Extract the (x, y) coordinate from the center of the cell holding the provided text.  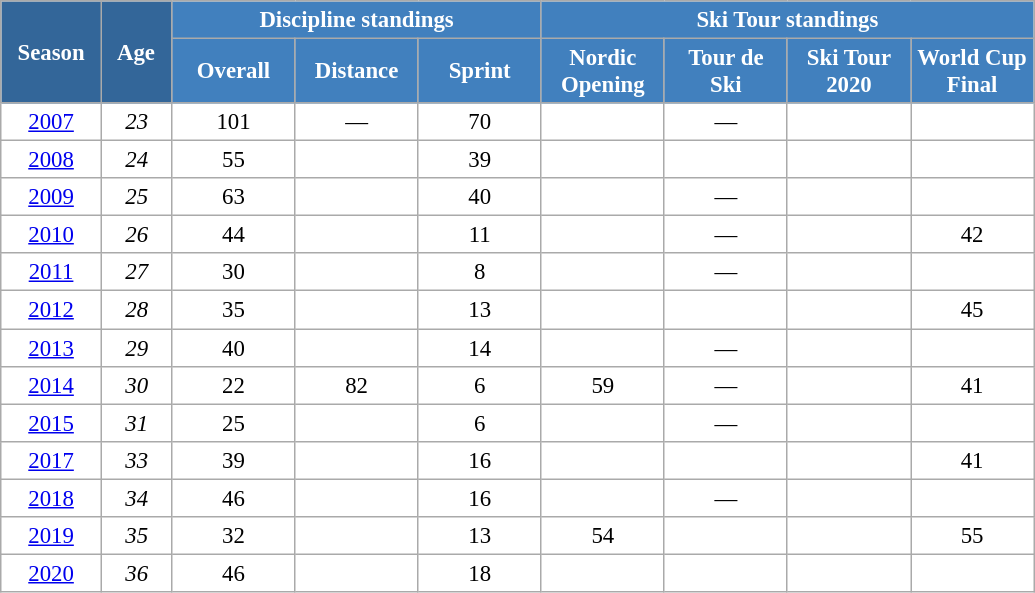
34 (136, 498)
101 (234, 122)
18 (480, 573)
42 (972, 235)
33 (136, 460)
Tour deSki (726, 72)
Sprint (480, 72)
Season (52, 52)
2008 (52, 160)
26 (136, 235)
29 (136, 348)
23 (136, 122)
Ski Tour2020 (848, 72)
2012 (52, 310)
24 (136, 160)
2019 (52, 536)
70 (480, 122)
2020 (52, 573)
8 (480, 273)
2011 (52, 273)
2007 (52, 122)
2009 (52, 197)
27 (136, 273)
Overall (234, 72)
45 (972, 310)
Age (136, 52)
11 (480, 235)
Ski Tour standings (787, 20)
63 (234, 197)
82 (356, 385)
World CupFinal (972, 72)
2010 (52, 235)
54 (602, 536)
31 (136, 423)
2015 (52, 423)
Distance (356, 72)
Discipline standings (356, 20)
2017 (52, 460)
59 (602, 385)
28 (136, 310)
44 (234, 235)
2013 (52, 348)
NordicOpening (602, 72)
14 (480, 348)
22 (234, 385)
2014 (52, 385)
36 (136, 573)
2018 (52, 498)
32 (234, 536)
